Identify which cell holds the provided text, then report its (X, Y) central coordinate. 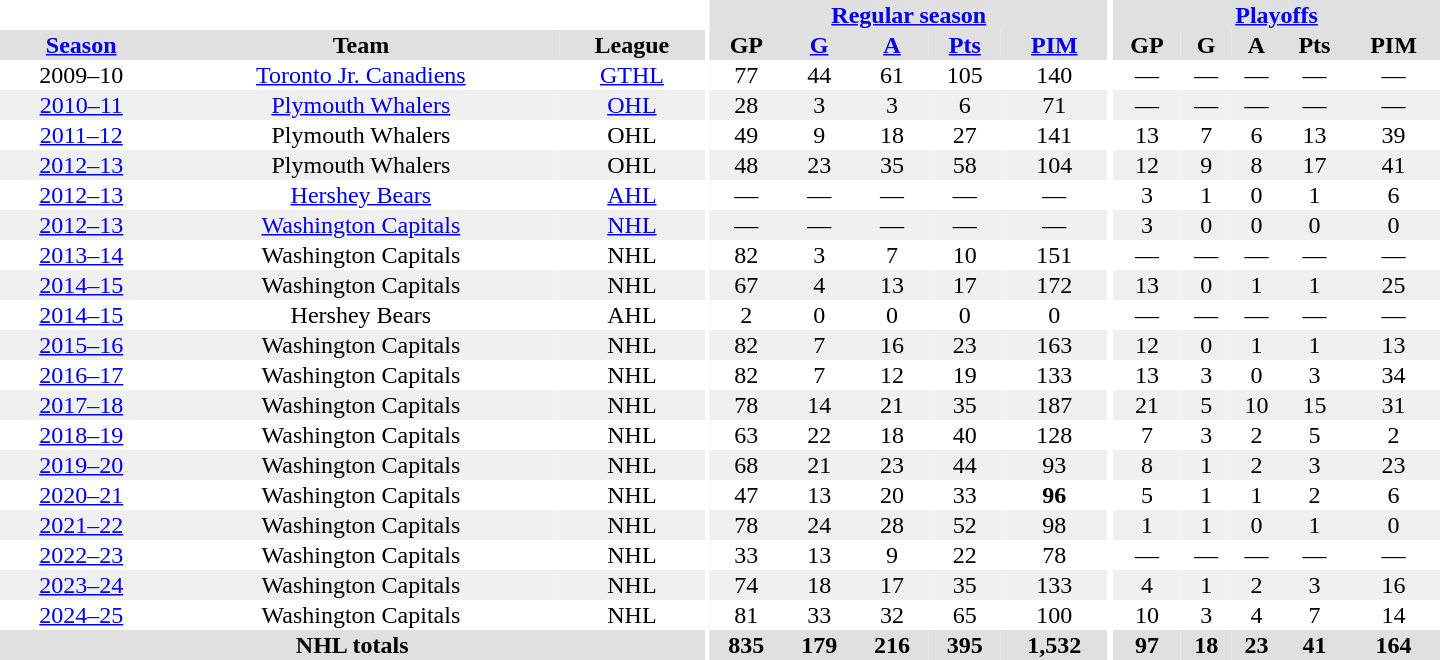
2019–20 (81, 465)
2013–14 (81, 255)
104 (1054, 165)
128 (1054, 435)
172 (1054, 285)
164 (1394, 645)
835 (746, 645)
24 (820, 525)
151 (1054, 255)
58 (964, 165)
Team (360, 45)
93 (1054, 465)
15 (1314, 405)
27 (964, 135)
140 (1054, 75)
20 (892, 495)
77 (746, 75)
1,532 (1054, 645)
52 (964, 525)
34 (1394, 375)
48 (746, 165)
NHL totals (352, 645)
100 (1054, 615)
141 (1054, 135)
39 (1394, 135)
2022–23 (81, 555)
49 (746, 135)
65 (964, 615)
19 (964, 375)
31 (1394, 405)
47 (746, 495)
2015–16 (81, 345)
2010–11 (81, 105)
Playoffs (1276, 15)
Toronto Jr. Canadiens (360, 75)
2009–10 (81, 75)
40 (964, 435)
187 (1054, 405)
2018–19 (81, 435)
2017–18 (81, 405)
179 (820, 645)
32 (892, 615)
71 (1054, 105)
63 (746, 435)
2016–17 (81, 375)
216 (892, 645)
68 (746, 465)
96 (1054, 495)
2011–12 (81, 135)
Regular season (909, 15)
61 (892, 75)
Season (81, 45)
2021–22 (81, 525)
163 (1054, 345)
67 (746, 285)
97 (1147, 645)
2024–25 (81, 615)
League (632, 45)
98 (1054, 525)
2020–21 (81, 495)
81 (746, 615)
2023–24 (81, 585)
25 (1394, 285)
74 (746, 585)
395 (964, 645)
105 (964, 75)
GTHL (632, 75)
